Scan for the cell matching the given text and deliver its (x, y) coordinate at center. 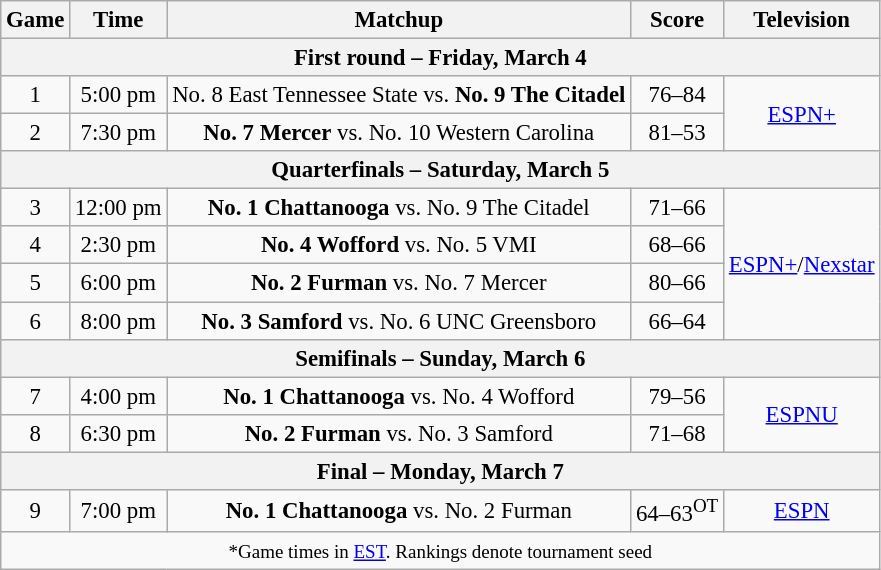
No. 2 Furman vs. No. 7 Mercer (399, 283)
6:30 pm (118, 433)
66–64 (678, 321)
Quarterfinals – Saturday, March 5 (440, 170)
ESPN (801, 511)
3 (36, 208)
No. 3 Samford vs. No. 6 UNC Greensboro (399, 321)
Game (36, 20)
No. 8 East Tennessee State vs. No. 9 The Citadel (399, 95)
71–68 (678, 433)
ESPN+ (801, 114)
5:00 pm (118, 95)
*Game times in EST. Rankings denote tournament seed (440, 551)
No. 1 Chattanooga vs. No. 9 The Citadel (399, 208)
No. 1 Chattanooga vs. No. 2 Furman (399, 511)
6:00 pm (118, 283)
Score (678, 20)
Time (118, 20)
7:30 pm (118, 133)
No. 4 Wofford vs. No. 5 VMI (399, 245)
81–53 (678, 133)
5 (36, 283)
2:30 pm (118, 245)
First round – Friday, March 4 (440, 58)
Semifinals – Sunday, March 6 (440, 358)
Final – Monday, March 7 (440, 471)
12:00 pm (118, 208)
76–84 (678, 95)
No. 2 Furman vs. No. 3 Samford (399, 433)
8:00 pm (118, 321)
No. 1 Chattanooga vs. No. 4 Wofford (399, 396)
4 (36, 245)
6 (36, 321)
ESPN+/Nexstar (801, 264)
9 (36, 511)
ESPNU (801, 414)
Television (801, 20)
7:00 pm (118, 511)
1 (36, 95)
Matchup (399, 20)
79–56 (678, 396)
80–66 (678, 283)
64–63OT (678, 511)
8 (36, 433)
4:00 pm (118, 396)
68–66 (678, 245)
2 (36, 133)
71–66 (678, 208)
No. 7 Mercer vs. No. 10 Western Carolina (399, 133)
7 (36, 396)
